Identify which cell holds the provided text, then report its [X, Y] central coordinate. 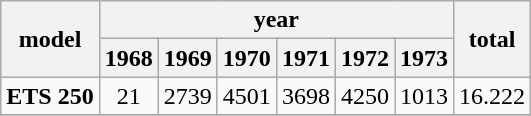
21 [128, 96]
4501 [246, 96]
year [276, 20]
4250 [364, 96]
3698 [306, 96]
1973 [424, 58]
ETS 250 [50, 96]
2739 [188, 96]
1971 [306, 58]
16.222 [492, 96]
total [492, 39]
1970 [246, 58]
1013 [424, 96]
model [50, 39]
1972 [364, 58]
1969 [188, 58]
1968 [128, 58]
